Detect which cell encompasses the target text, then output its [X, Y] center coordinate. 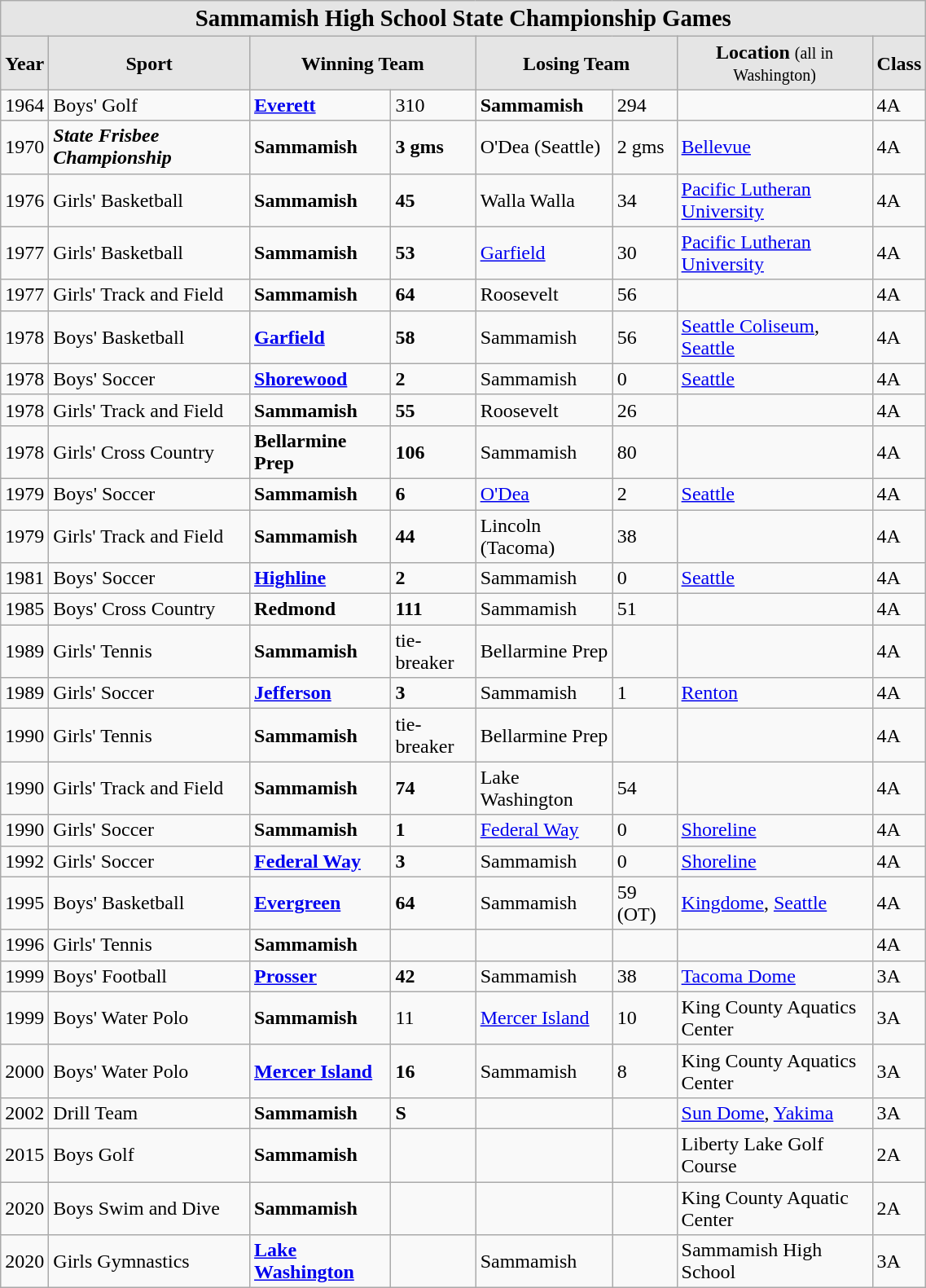
2 gms [645, 147]
53 [433, 253]
O'Dea [544, 494]
State Frisbee Championship [150, 147]
42 [433, 976]
Evergreen [321, 903]
Boys' Football [150, 976]
Sammamish High School State Championship Games [463, 19]
Losing Team [577, 64]
S [433, 1113]
111 [433, 609]
11 [433, 1018]
1996 [24, 945]
Sun Dome, Yakima [775, 1113]
1981 [24, 578]
Drill Team [150, 1113]
Walla Walla [544, 200]
Girls Gymnastics [150, 1261]
44 [433, 536]
Tacoma Dome [775, 976]
26 [645, 410]
310 [433, 105]
55 [433, 410]
O'Dea (Seattle) [544, 147]
59 (OT) [645, 903]
106 [433, 451]
1976 [24, 200]
Lincoln (Tacoma) [544, 536]
Sammamish High School [775, 1261]
294 [645, 105]
Boys Swim and Dive [150, 1207]
30 [645, 253]
King County Aquatic Center [775, 1207]
1964 [24, 105]
51 [645, 609]
80 [645, 451]
Liberty Lake Golf Course [775, 1155]
Location (all in Washington) [775, 64]
58 [433, 337]
Kingdome, Seattle [775, 903]
Shorewood [321, 379]
Boys' Cross Country [150, 609]
Jefferson [321, 693]
2002 [24, 1113]
16 [433, 1070]
Redmond [321, 609]
3 gms [433, 147]
34 [645, 200]
Winning Team [363, 64]
Year [24, 64]
1992 [24, 861]
10 [645, 1018]
2000 [24, 1070]
6 [433, 494]
Boys' Golf [150, 105]
74 [433, 789]
Everett [321, 105]
1970 [24, 147]
1995 [24, 903]
Seattle Coliseum, Seattle [775, 337]
Sport [150, 64]
Highline [321, 578]
Renton [775, 693]
2015 [24, 1155]
45 [433, 200]
Class [899, 64]
Boys Golf [150, 1155]
1985 [24, 609]
Girls' Cross Country [150, 451]
54 [645, 789]
Prosser [321, 976]
Bellevue [775, 147]
8 [645, 1070]
